Scan for the cell matching the given text and deliver its [x, y] coordinate at center. 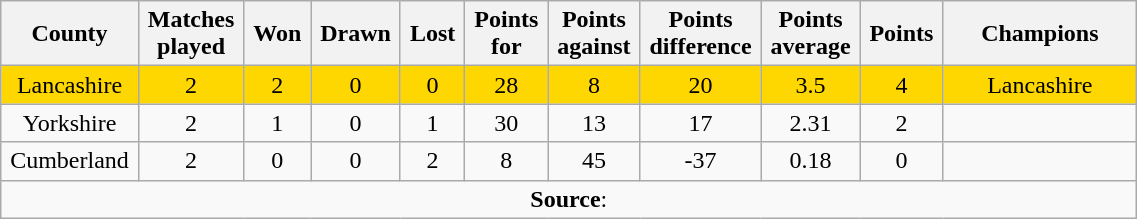
2.31 [810, 123]
Source: [569, 199]
Points difference [700, 34]
Drawn [356, 34]
45 [594, 161]
-37 [700, 161]
Points against [594, 34]
3.5 [810, 85]
4 [902, 85]
County [70, 34]
Matches played [191, 34]
0.18 [810, 161]
Won [278, 34]
Yorkshire [70, 123]
Lost [432, 34]
Points for [506, 34]
Points [902, 34]
Points average [810, 34]
20 [700, 85]
Cumberland [70, 161]
28 [506, 85]
Champions [1040, 34]
17 [700, 123]
13 [594, 123]
30 [506, 123]
